Scan for the cell matching the given text and deliver its [X, Y] coordinate at center. 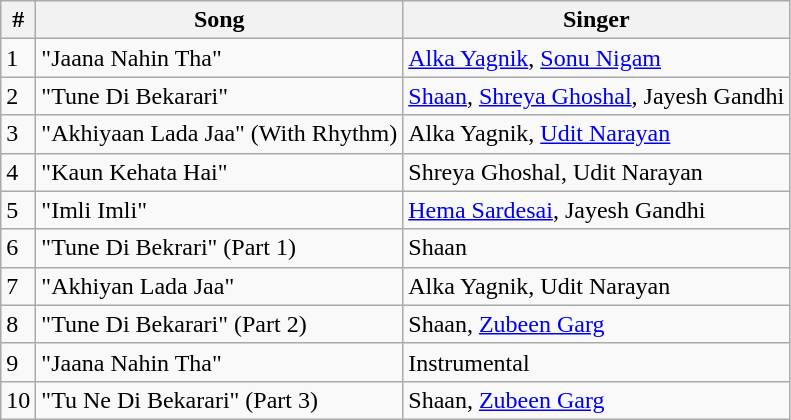
Instrumental [596, 362]
7 [18, 286]
"Imli Imli" [220, 210]
# [18, 20]
"Tune Di Bekrari" (Part 1) [220, 248]
"Tu Ne Di Bekarari" (Part 3) [220, 400]
5 [18, 210]
1 [18, 58]
Shaan, Shreya Ghoshal, Jayesh Gandhi [596, 96]
Hema Sardesai, Jayesh Gandhi [596, 210]
"Kaun Kehata Hai" [220, 172]
Singer [596, 20]
"Akhiyaan Lada Jaa" (With Rhythm) [220, 134]
6 [18, 248]
Shreya Ghoshal, Udit Narayan [596, 172]
"Tune Di Bekarari" [220, 96]
8 [18, 324]
Alka Yagnik, Sonu Nigam [596, 58]
3 [18, 134]
Shaan [596, 248]
2 [18, 96]
"Tune Di Bekarari" (Part 2) [220, 324]
9 [18, 362]
4 [18, 172]
Song [220, 20]
"Akhiyan Lada Jaa" [220, 286]
10 [18, 400]
